Output the [x, y] coordinate of the center of the cell containing the given text.  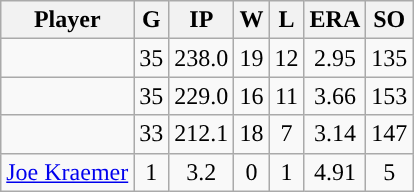
229.0 [202, 96]
3.14 [335, 134]
135 [390, 58]
5 [390, 172]
Player [68, 20]
4.91 [335, 172]
SO [390, 20]
147 [390, 134]
16 [252, 96]
12 [286, 58]
Joe Kraemer [68, 172]
3.66 [335, 96]
19 [252, 58]
3.2 [202, 172]
IP [202, 20]
18 [252, 134]
0 [252, 172]
W [252, 20]
212.1 [202, 134]
238.0 [202, 58]
L [286, 20]
ERA [335, 20]
33 [152, 134]
11 [286, 96]
153 [390, 96]
G [152, 20]
2.95 [335, 58]
7 [286, 134]
